Provide the [X, Y] coordinate of the cell's center where the given text is located.  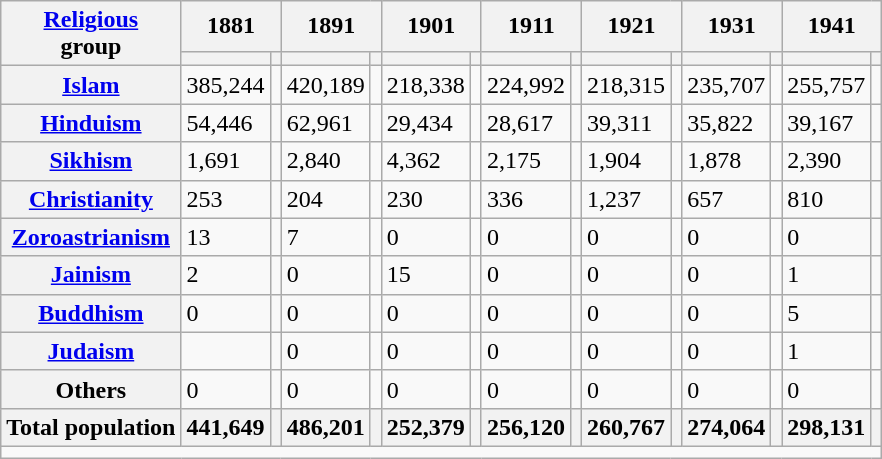
2,390 [826, 161]
1901 [431, 26]
Sikhism [91, 161]
1941 [832, 26]
Islam [91, 85]
Total population [91, 427]
1881 [231, 26]
1,878 [726, 161]
39,311 [626, 123]
Hinduism [91, 123]
336 [526, 199]
2,840 [326, 161]
Religiousgroup [91, 34]
54,446 [226, 123]
486,201 [326, 427]
1921 [632, 26]
1911 [531, 26]
274,064 [726, 427]
235,707 [726, 85]
218,315 [626, 85]
420,189 [326, 85]
2,175 [526, 161]
657 [726, 199]
7 [326, 237]
224,992 [526, 85]
218,338 [426, 85]
62,961 [326, 123]
1931 [732, 26]
4,362 [426, 161]
2 [226, 275]
13 [226, 237]
15 [426, 275]
253 [226, 199]
Others [91, 389]
Christianity [91, 199]
230 [426, 199]
260,767 [626, 427]
28,617 [526, 123]
39,167 [826, 123]
5 [826, 313]
1,237 [626, 199]
298,131 [826, 427]
29,434 [426, 123]
Judaism [91, 351]
204 [326, 199]
1,904 [626, 161]
385,244 [226, 85]
810 [826, 199]
1891 [331, 26]
Jainism [91, 275]
441,649 [226, 427]
1,691 [226, 161]
Buddhism [91, 313]
Zoroastrianism [91, 237]
255,757 [826, 85]
252,379 [426, 427]
35,822 [726, 123]
256,120 [526, 427]
